Search for the cell housing the specified text and yield its (x, y) center coordinate. 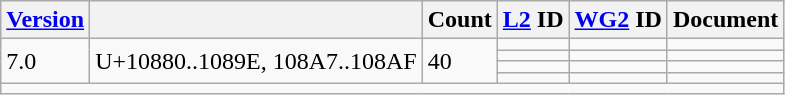
U+10880..1089E, 108A7..108AF (256, 61)
40 (460, 61)
7.0 (46, 61)
Version (46, 20)
Document (725, 20)
Count (460, 20)
L2 ID (533, 20)
WG2 ID (618, 20)
